Identify which cell holds the provided text, then report its [x, y] central coordinate. 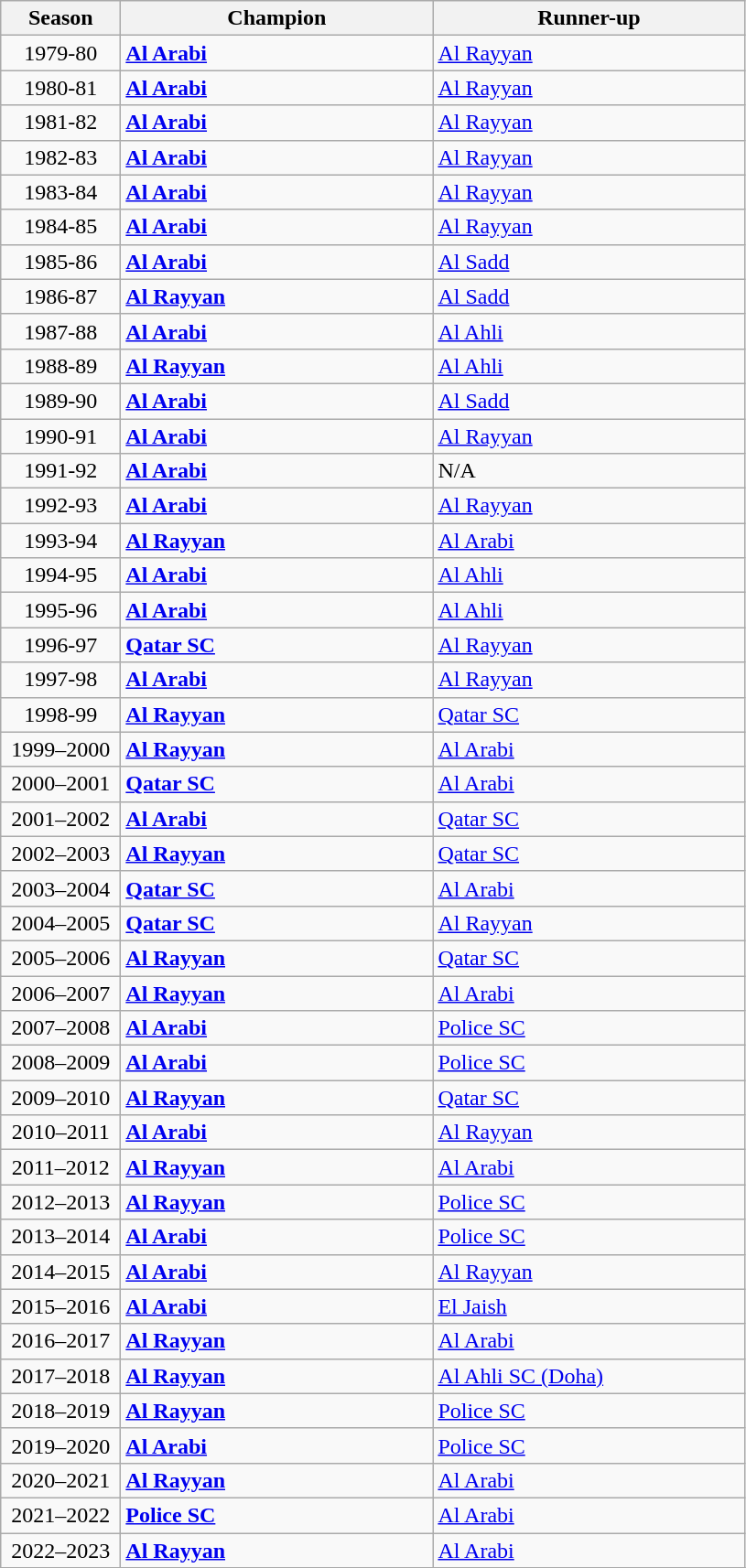
2013–2014 [60, 1237]
1985-86 [60, 262]
1990-91 [60, 436]
2022–2023 [60, 1551]
1996-97 [60, 645]
1988-89 [60, 366]
2008–2009 [60, 1063]
2016–2017 [60, 1341]
1993-94 [60, 541]
Runner-up [589, 18]
2018–2019 [60, 1411]
1994-95 [60, 575]
2003–2004 [60, 888]
1980-81 [60, 88]
1982-83 [60, 157]
2002–2003 [60, 854]
Champion [276, 18]
1984-85 [60, 227]
1987-88 [60, 331]
2012–2013 [60, 1202]
El Jaish [589, 1306]
2017–2018 [60, 1376]
2021–2022 [60, 1515]
2005–2006 [60, 958]
2011–2012 [60, 1167]
2006–2007 [60, 993]
1997-98 [60, 680]
Al Ahli SC (Doha) [589, 1376]
1983-84 [60, 192]
1989-90 [60, 401]
2015–2016 [60, 1306]
Season [60, 18]
2014–2015 [60, 1272]
2001–2002 [60, 819]
2010–2011 [60, 1133]
1991-92 [60, 471]
1995-96 [60, 610]
N/A [589, 471]
2019–2020 [60, 1445]
1979-80 [60, 53]
1986-87 [60, 296]
1992-93 [60, 506]
2007–2008 [60, 1028]
2009–2010 [60, 1098]
1981-82 [60, 123]
1999–2000 [60, 749]
2000–2001 [60, 784]
2004–2005 [60, 923]
2020–2021 [60, 1480]
1998-99 [60, 714]
